Return the (x, y) coordinate for the center point of the cell that contains the specified text.  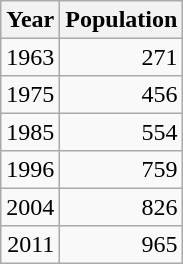
456 (122, 94)
965 (122, 244)
2011 (30, 244)
1996 (30, 170)
1963 (30, 56)
826 (122, 206)
1975 (30, 94)
Population (122, 20)
2004 (30, 206)
Year (30, 20)
759 (122, 170)
1985 (30, 132)
271 (122, 56)
554 (122, 132)
